Return [X, Y] of the center of cell containing provided text 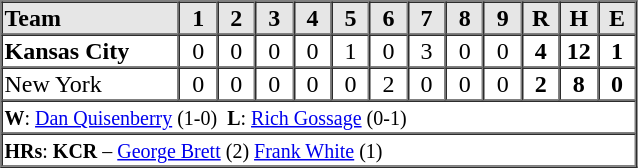
R [541, 18]
Team [91, 18]
Kansas City [91, 50]
12 [579, 50]
H [579, 18]
E [617, 18]
W: Dan Quisenberry (1-0) L: Rich Gossage (0-1) [319, 116]
7 [427, 18]
5 [350, 18]
New York [91, 84]
6 [388, 18]
9 [503, 18]
HRs: KCR – George Brett (2) Frank White (1) [319, 150]
